Return [x, y] of the center of cell containing provided text 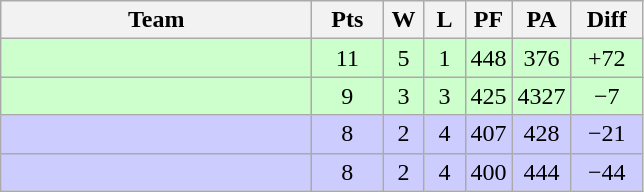
11 [348, 58]
Team [156, 20]
L [444, 20]
425 [488, 96]
PA [542, 20]
PF [488, 20]
9 [348, 96]
W [404, 20]
400 [488, 172]
376 [542, 58]
407 [488, 134]
5 [404, 58]
−44 [606, 172]
4327 [542, 96]
444 [542, 172]
Pts [348, 20]
1 [444, 58]
+72 [606, 58]
428 [542, 134]
448 [488, 58]
−21 [606, 134]
−7 [606, 96]
Diff [606, 20]
